Extract the [x, y] coordinate from the center of the cell holding the provided text.  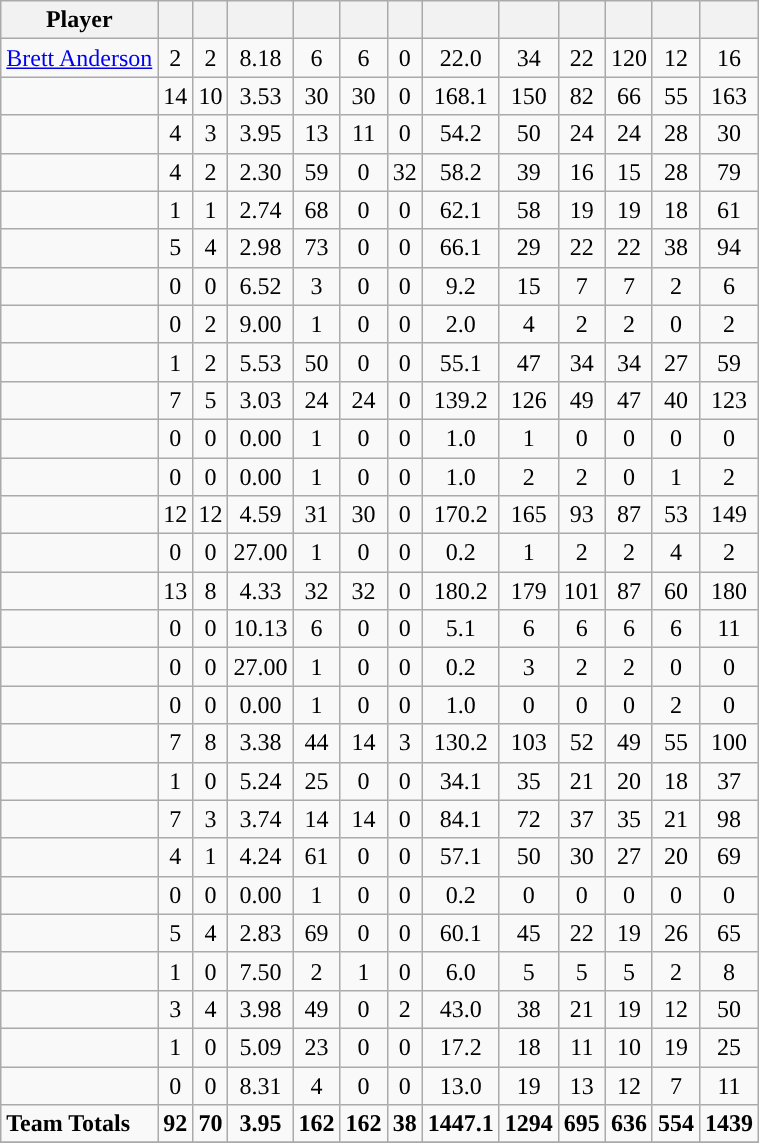
101 [582, 591]
170.2 [460, 515]
58 [528, 210]
54.2 [460, 134]
70 [210, 1124]
3.03 [260, 400]
150 [528, 96]
179 [528, 591]
165 [528, 515]
5.53 [260, 362]
94 [728, 248]
130.2 [460, 743]
29 [528, 248]
17.2 [460, 1047]
120 [628, 58]
66.1 [460, 248]
23 [316, 1047]
5.1 [460, 629]
10.13 [260, 629]
126 [528, 400]
26 [676, 933]
60.1 [460, 933]
9.00 [260, 324]
149 [728, 515]
65 [728, 933]
6.0 [460, 971]
5.09 [260, 1047]
55.1 [460, 362]
1439 [728, 1124]
82 [582, 96]
163 [728, 96]
2.83 [260, 933]
1447.1 [460, 1124]
13.0 [460, 1085]
180.2 [460, 591]
1294 [528, 1124]
7.50 [260, 971]
93 [582, 515]
5.24 [260, 781]
3.38 [260, 743]
68 [316, 210]
Player [80, 20]
60 [676, 591]
52 [582, 743]
84.1 [460, 819]
98 [728, 819]
168.1 [460, 96]
34.1 [460, 781]
3.74 [260, 819]
2.30 [260, 172]
73 [316, 248]
8.31 [260, 1085]
6.52 [260, 286]
40 [676, 400]
22.0 [460, 58]
8.18 [260, 58]
44 [316, 743]
4.59 [260, 515]
103 [528, 743]
180 [728, 591]
45 [528, 933]
62.1 [460, 210]
9.2 [460, 286]
57.1 [460, 857]
72 [528, 819]
695 [582, 1124]
43.0 [460, 1009]
100 [728, 743]
3.53 [260, 96]
2.0 [460, 324]
58.2 [460, 172]
31 [316, 515]
39 [528, 172]
66 [628, 96]
92 [176, 1124]
Brett Anderson [80, 58]
554 [676, 1124]
139.2 [460, 400]
53 [676, 515]
636 [628, 1124]
2.74 [260, 210]
123 [728, 400]
4.24 [260, 857]
3.98 [260, 1009]
2.98 [260, 248]
79 [728, 172]
4.33 [260, 591]
Team Totals [80, 1124]
